From the cell containing the given text, extract its center point as [x, y] coordinate. 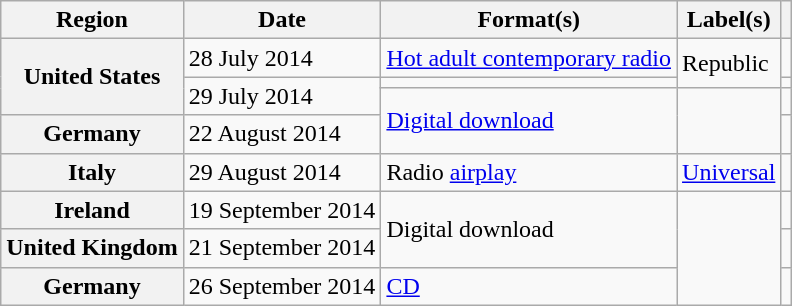
Hot adult contemporary radio [529, 58]
Universal [729, 172]
26 September 2014 [282, 286]
29 July 2014 [282, 96]
Date [282, 20]
28 July 2014 [282, 58]
Label(s) [729, 20]
Radio airplay [529, 172]
Republic [729, 64]
Region [92, 20]
19 September 2014 [282, 210]
United Kingdom [92, 248]
22 August 2014 [282, 134]
Ireland [92, 210]
United States [92, 77]
Format(s) [529, 20]
21 September 2014 [282, 248]
Italy [92, 172]
29 August 2014 [282, 172]
CD [529, 286]
